Search for the cell housing the specified text and yield its (X, Y) center coordinate. 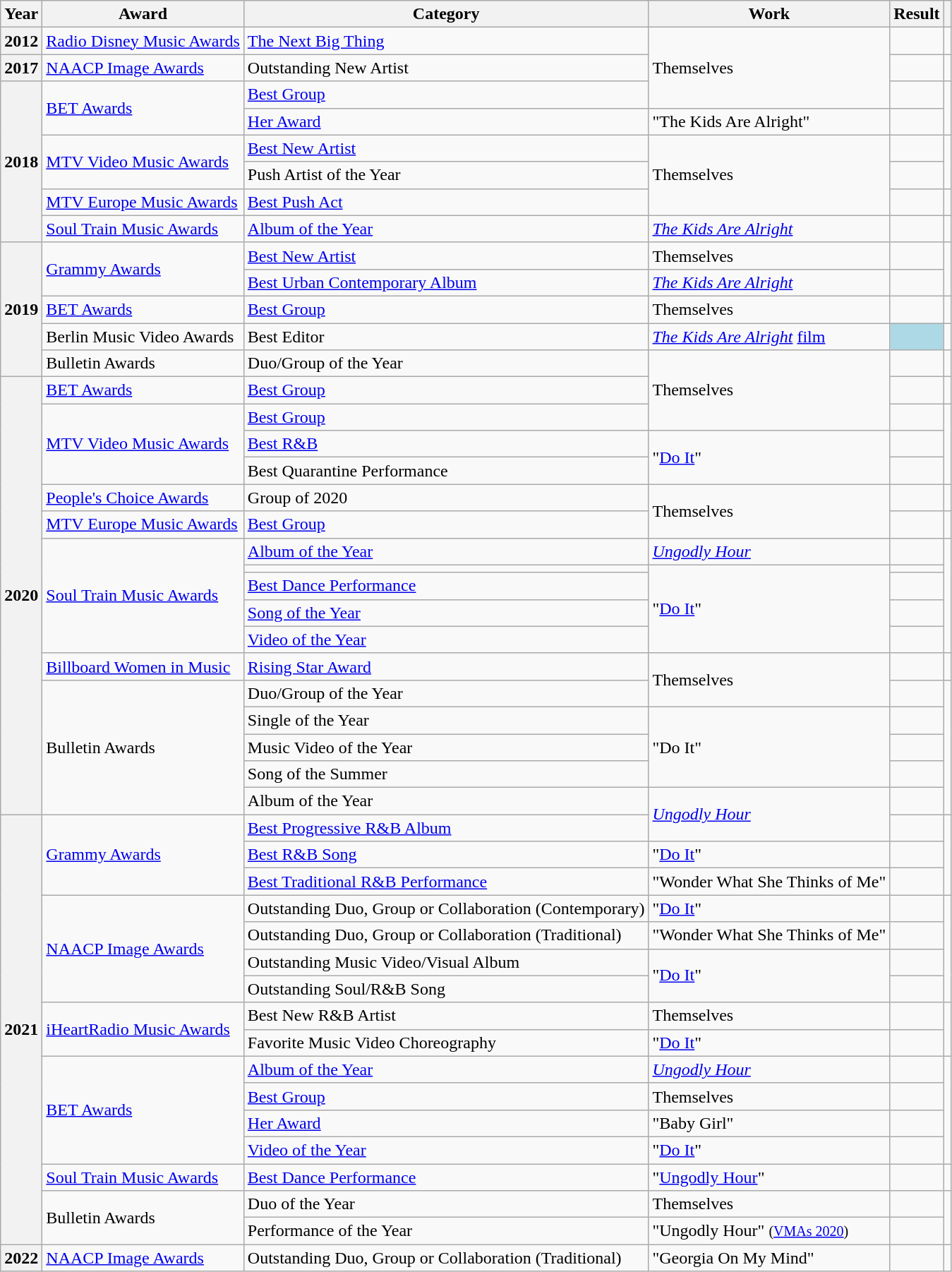
Music Video of the Year (446, 748)
Radio Disney Music Awards (143, 41)
2019 (21, 309)
"Ungodly Hour" (VMAs 2020) (769, 1231)
"Baby Girl" (769, 1123)
Best R&B (446, 444)
Best Urban Contemporary Album (446, 282)
Result (917, 14)
Song of the Summer (446, 774)
Single of the Year (446, 720)
Best Push Act (446, 202)
iHeartRadio Music Awards (143, 1029)
Billboard Women in Music (143, 666)
Category (446, 14)
"Georgia On My Mind" (769, 1258)
Best Quarantine Performance (446, 471)
Berlin Music Video Awards (143, 337)
People's Choice Awards (143, 498)
Outstanding New Artist (446, 68)
2022 (21, 1258)
Award (143, 14)
Outstanding Duo, Group or Collaboration (Contemporary) (446, 908)
Best New R&B Artist (446, 1016)
Outstanding Music Video/Visual Album (446, 962)
2017 (21, 68)
"Ungodly Hour" (769, 1177)
"The Kids Are Alright" (769, 121)
Work (769, 14)
Year (21, 14)
Push Artist of the Year (446, 175)
Best Editor (446, 337)
The Next Big Thing (446, 41)
Rising Star Award (446, 666)
Performance of the Year (446, 1231)
Best R&B Song (446, 855)
The Kids Are Alright film (769, 337)
Duo of the Year (446, 1204)
Favorite Music Video Choreography (446, 1043)
2021 (21, 1029)
2012 (21, 41)
Outstanding Soul/R&B Song (446, 989)
2018 (21, 162)
2020 (21, 596)
Best Traditional R&B Performance (446, 882)
Song of the Year (446, 613)
Best Progressive R&B Album (446, 828)
Group of 2020 (446, 498)
